Return the [x, y] coordinate for the center point of the cell that contains the specified text.  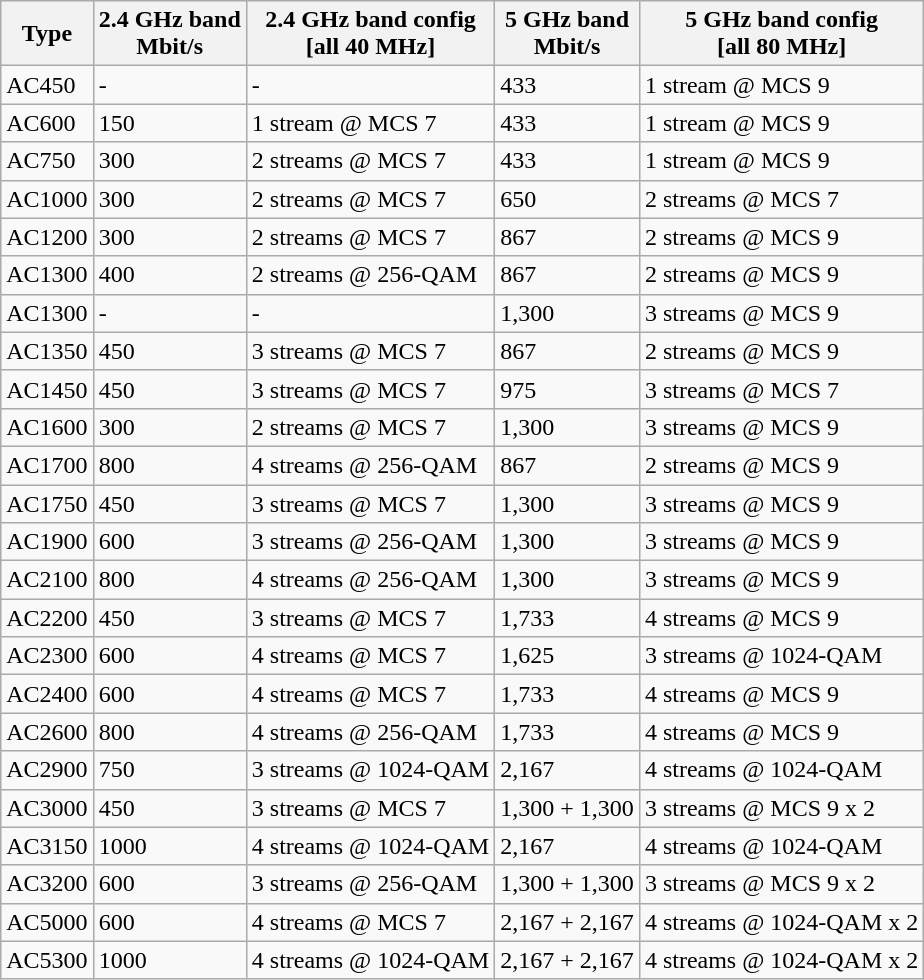
AC1000 [47, 199]
AC2400 [47, 694]
400 [170, 275]
1 stream @ MCS 7 [370, 123]
AC1600 [47, 427]
AC2900 [47, 770]
AC3000 [47, 808]
5 GHz band config[all 80 MHz] [781, 34]
AC3150 [47, 846]
AC1900 [47, 542]
AC1450 [47, 389]
AC1200 [47, 237]
2.4 GHz bandMbit/s [170, 34]
750 [170, 770]
650 [568, 199]
AC450 [47, 85]
AC5300 [47, 960]
AC2100 [47, 580]
AC2300 [47, 656]
AC2200 [47, 618]
AC5000 [47, 922]
1,625 [568, 656]
150 [170, 123]
AC600 [47, 123]
2.4 GHz band config[all 40 MHz] [370, 34]
2 streams @ 256-QAM [370, 275]
AC750 [47, 161]
AC2600 [47, 732]
AC3200 [47, 884]
AC1750 [47, 503]
AC1350 [47, 351]
975 [568, 389]
Type [47, 34]
AC1700 [47, 465]
5 GHz bandMbit/s [568, 34]
